Scan for the cell matching the given text and deliver its [x, y] coordinate at center. 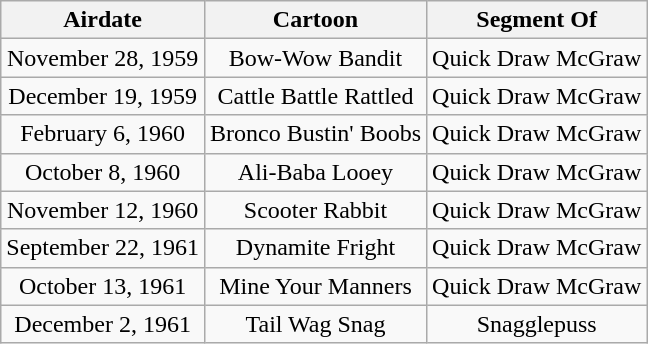
Dynamite Fright [315, 248]
November 28, 1959 [103, 58]
September 22, 1961 [103, 248]
November 12, 1960 [103, 210]
Mine Your Manners [315, 286]
Airdate [103, 20]
Bow-Wow Bandit [315, 58]
Ali-Baba Looey [315, 172]
Snagglepuss [537, 324]
December 2, 1961 [103, 324]
February 6, 1960 [103, 134]
December 19, 1959 [103, 96]
Tail Wag Snag [315, 324]
Scooter Rabbit [315, 210]
Cartoon [315, 20]
October 13, 1961 [103, 286]
Segment Of [537, 20]
Bronco Bustin' Boobs [315, 134]
October 8, 1960 [103, 172]
Cattle Battle Rattled [315, 96]
